Extract the (x, y) coordinate from the center of the cell holding the provided text.  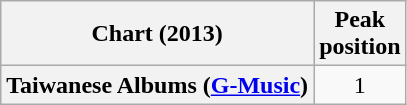
Chart (2013) (158, 34)
1 (360, 85)
Taiwanese Albums (G-Music) (158, 85)
Peakposition (360, 34)
